Output the [x, y] coordinate of the center of the cell containing the given text.  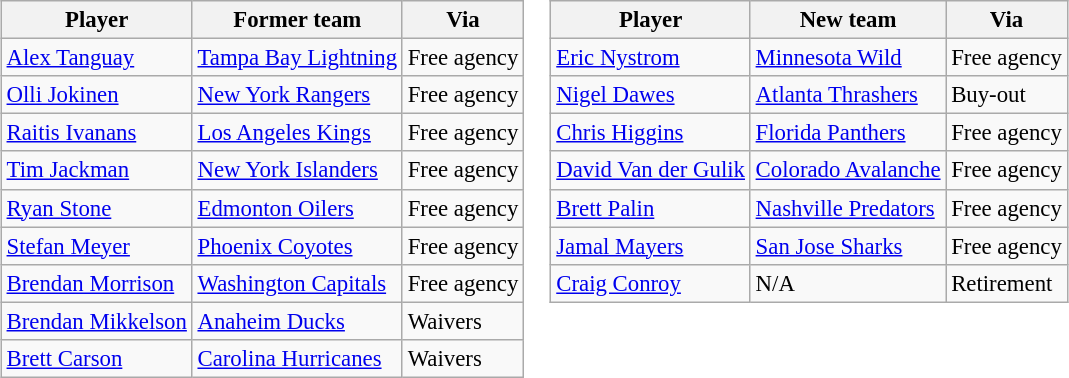
Nashville Predators [848, 208]
N/A [848, 283]
Buy-out [1006, 95]
Alex Tanguay [96, 58]
Craig Conroy [650, 283]
Phoenix Coyotes [297, 246]
Edmonton Oilers [297, 208]
Washington Capitals [297, 283]
Brett Palin [650, 208]
Anaheim Ducks [297, 321]
Tampa Bay Lightning [297, 58]
New team [848, 20]
New York Rangers [297, 95]
David Van der Gulik [650, 170]
Retirement [1006, 283]
Colorado Avalanche [848, 170]
Olli Jokinen [96, 95]
Los Angeles Kings [297, 133]
Chris Higgins [650, 133]
New York Islanders [297, 170]
Atlanta Thrashers [848, 95]
Florida Panthers [848, 133]
Jamal Mayers [650, 246]
Tim Jackman [96, 170]
Minnesota Wild [848, 58]
Carolina Hurricanes [297, 358]
Brendan Mikkelson [96, 321]
Nigel Dawes [650, 95]
Raitis Ivanans [96, 133]
Former team [297, 20]
Ryan Stone [96, 208]
Brett Carson [96, 358]
Brendan Morrison [96, 283]
San Jose Sharks [848, 246]
Stefan Meyer [96, 246]
Eric Nystrom [650, 58]
